Find where the given text appears and provide that cell's center as [X, Y] coordinate. 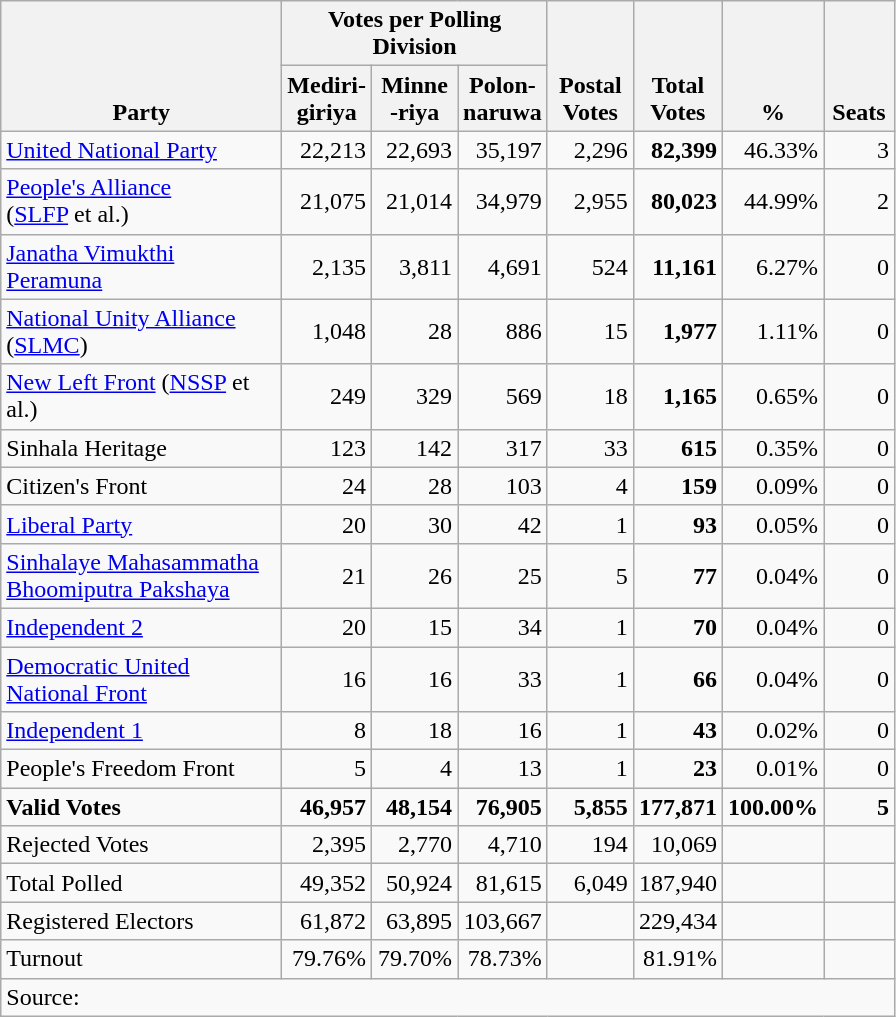
569 [503, 396]
142 [415, 448]
187,940 [678, 883]
615 [678, 448]
50,924 [415, 883]
77 [678, 576]
3,811 [415, 266]
42 [503, 524]
1,977 [678, 332]
Party [142, 66]
26 [415, 576]
194 [590, 845]
10,069 [678, 845]
21,075 [327, 202]
100.00% [772, 807]
2,395 [327, 845]
23 [678, 769]
46,957 [327, 807]
2,770 [415, 845]
6.27% [772, 266]
79.70% [415, 959]
Citizen's Front [142, 486]
30 [415, 524]
5,855 [590, 807]
0.09% [772, 486]
0.05% [772, 524]
Registered Electors [142, 921]
Democratic United National Front [142, 678]
Sinhala Heritage [142, 448]
PostalVotes [590, 66]
46.33% [772, 150]
0.65% [772, 396]
Liberal Party [142, 524]
80,023 [678, 202]
81,615 [503, 883]
66 [678, 678]
34,979 [503, 202]
People's Freedom Front [142, 769]
103 [503, 486]
22,693 [415, 150]
35,197 [503, 150]
Source: [448, 997]
78.73% [503, 959]
2,296 [590, 150]
Independent 2 [142, 627]
8 [327, 731]
United National Party [142, 150]
3 [860, 150]
Valid Votes [142, 807]
New Left Front (NSSP et al.) [142, 396]
2,955 [590, 202]
103,667 [503, 921]
Sinhalaye Mahasammatha Bhoomiputra Pakshaya [142, 576]
People's Alliance(SLFP et al.) [142, 202]
Votes per Polling Division [415, 34]
21 [327, 576]
0.35% [772, 448]
22,213 [327, 150]
34 [503, 627]
Total Polled [142, 883]
Rejected Votes [142, 845]
4,710 [503, 845]
82,399 [678, 150]
Minne-riya [415, 98]
Independent 1 [142, 731]
81.91% [678, 959]
76,905 [503, 807]
177,871 [678, 807]
13 [503, 769]
61,872 [327, 921]
48,154 [415, 807]
123 [327, 448]
886 [503, 332]
6,049 [590, 883]
Total Votes [678, 66]
1.11% [772, 332]
63,895 [415, 921]
1,048 [327, 332]
Polon-naruwa [503, 98]
Janatha Vimukthi Peramuna [142, 266]
249 [327, 396]
524 [590, 266]
93 [678, 524]
329 [415, 396]
44.99% [772, 202]
317 [503, 448]
% [772, 66]
1,165 [678, 396]
24 [327, 486]
National Unity Alliance (SLMC) [142, 332]
70 [678, 627]
4,691 [503, 266]
0.01% [772, 769]
2,135 [327, 266]
25 [503, 576]
21,014 [415, 202]
11,161 [678, 266]
Mediri-giriya [327, 98]
49,352 [327, 883]
159 [678, 486]
79.76% [327, 959]
43 [678, 731]
0.02% [772, 731]
Seats [860, 66]
229,434 [678, 921]
Turnout [142, 959]
2 [860, 202]
